Determine the [X, Y] coordinate at the center of the cell enclosing the given text.  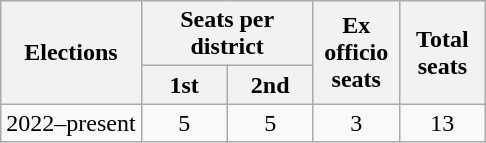
13 [442, 123]
Total seats [442, 52]
3 [356, 123]
Ex officio seats [356, 52]
1st [184, 85]
Elections [71, 52]
Seats per district [227, 34]
2022–present [71, 123]
2nd [270, 85]
